For the text-containing cell, return its midpoint in [x, y] coordinate format. 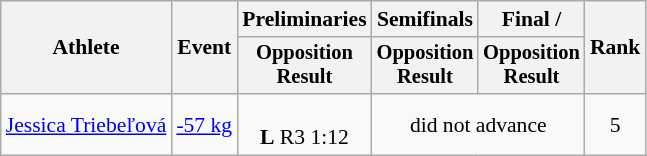
Final / [532, 19]
Athlete [86, 48]
Semifinals [426, 19]
did not advance [478, 124]
L R3 1:12 [304, 124]
Jessica Triebeľová [86, 124]
Preliminaries [304, 19]
Rank [616, 48]
5 [616, 124]
Event [204, 48]
-57 kg [204, 124]
